Identify which cell holds the provided text, then report its (X, Y) central coordinate. 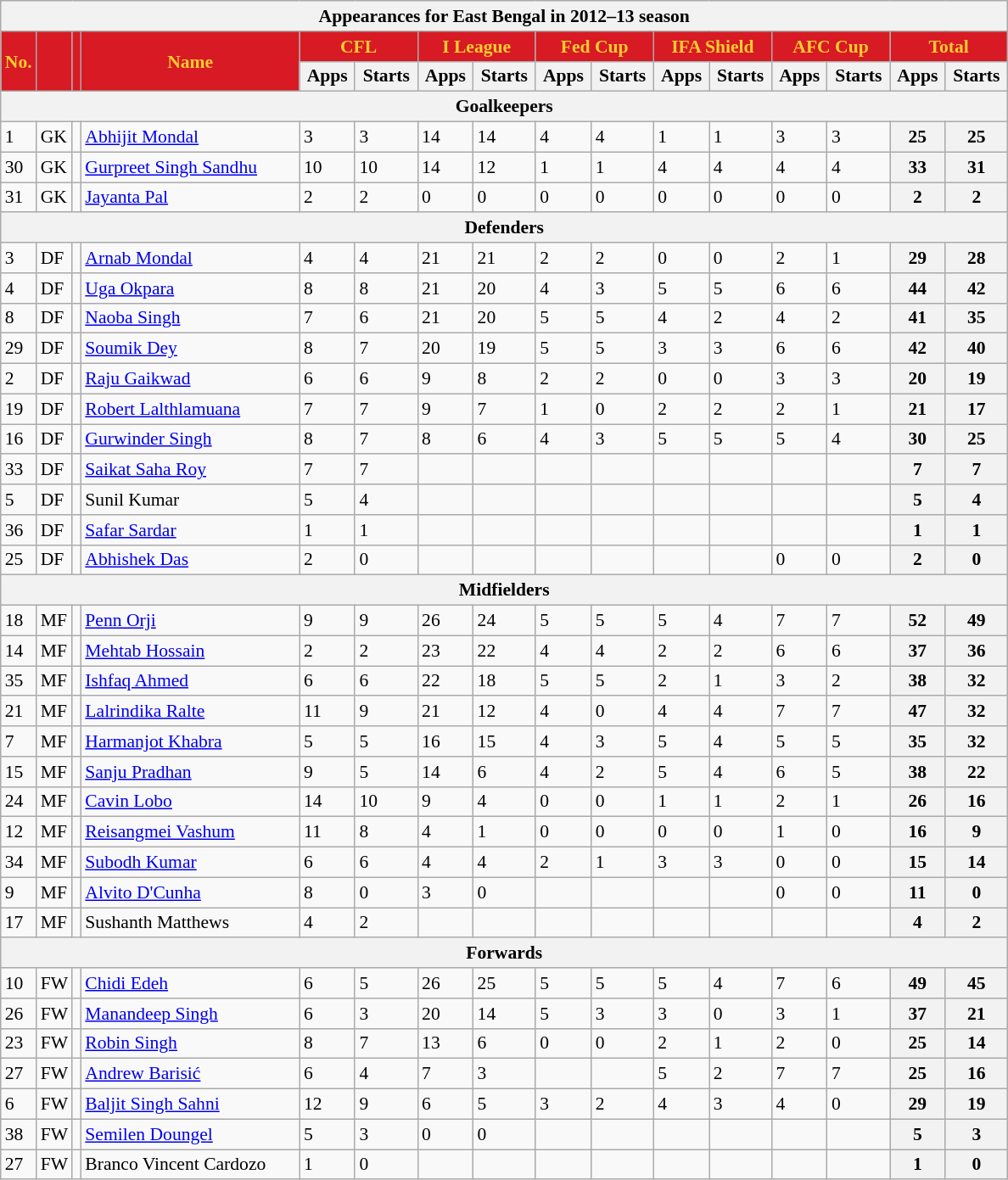
Subodh Kumar (190, 863)
Jayanta Pal (190, 198)
52 (918, 621)
Lalrindika Ralte (190, 712)
Manandeep Singh (190, 1014)
Mehtab Hossain (190, 651)
Sushanth Matthews (190, 923)
Ishfaq Ahmed (190, 681)
Naoba Singh (190, 318)
Sunil Kumar (190, 500)
Appearances for East Bengal in 2012–13 season (504, 16)
Total (949, 47)
Chidi Edeh (190, 983)
Harmanjot Khabra (190, 741)
Alvito D'Cunha (190, 892)
Reisangmei Vashum (190, 832)
40 (977, 349)
Gurwinder Singh (190, 439)
Branco Vincent Cardozo (190, 1165)
Andrew Barisić (190, 1074)
34 (19, 863)
Sanju Pradhan (190, 772)
Defenders (504, 228)
Robin Singh (190, 1043)
Abhijit Mondal (190, 137)
13 (445, 1043)
Forwards (504, 954)
Cavin Lobo (190, 802)
Robert Lalthlamuana (190, 409)
Semilen Doungel (190, 1134)
Goalkeepers (504, 107)
CFL (358, 47)
IFA Shield (713, 47)
No. (19, 61)
45 (977, 983)
Gurpreet Singh Sandhu (190, 167)
Raju Gaikwad (190, 379)
47 (918, 712)
AFC Cup (830, 47)
Penn Orji (190, 621)
41 (918, 318)
Arnab Mondal (190, 258)
28 (977, 258)
I League (477, 47)
44 (918, 288)
Midfielders (504, 590)
Uga Okpara (190, 288)
Safar Sardar (190, 530)
Name (190, 61)
Baljit Singh Sahni (190, 1105)
Abhishek Das (190, 560)
Soumik Dey (190, 349)
Saikat Saha Roy (190, 470)
Fed Cup (594, 47)
